Extract the [X, Y] coordinate from the center of the cell holding the provided text.  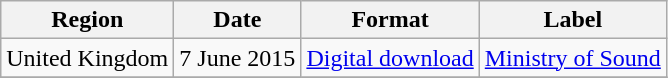
Format [390, 20]
Label [572, 20]
Digital download [390, 58]
7 June 2015 [238, 58]
Date [238, 20]
Region [88, 20]
United Kingdom [88, 58]
Ministry of Sound [572, 58]
